Return the [X, Y] coordinate for the center point of the cell that contains the specified text.  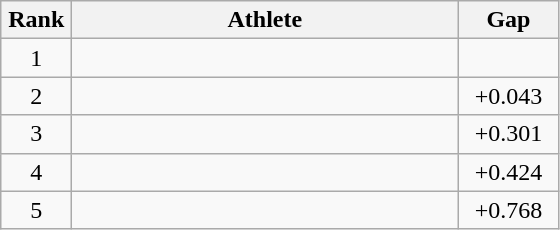
+0.301 [508, 134]
1 [36, 58]
Gap [508, 20]
+0.768 [508, 210]
4 [36, 172]
5 [36, 210]
+0.424 [508, 172]
+0.043 [508, 96]
Athlete [265, 20]
2 [36, 96]
Rank [36, 20]
3 [36, 134]
